Capture the cell that displays the provided text and extract its (X, Y) central coordinate. 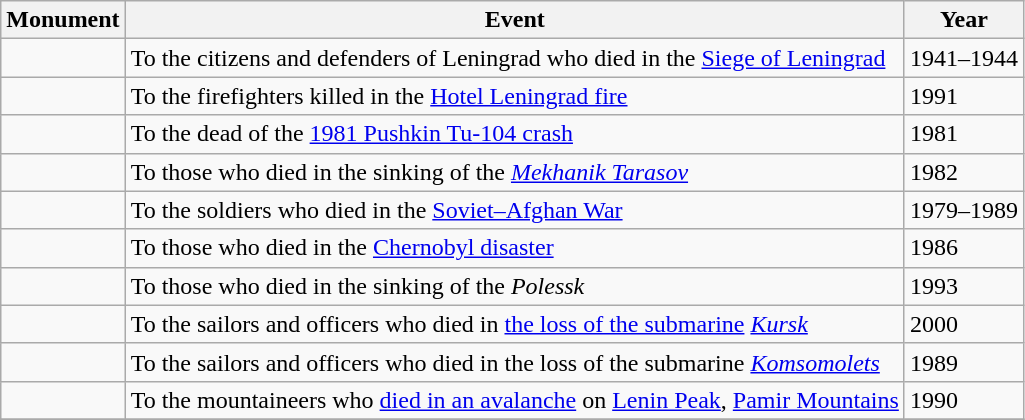
Year (964, 20)
1991 (964, 96)
1979–1989 (964, 210)
2000 (964, 324)
1982 (964, 172)
Event (514, 20)
To those who died in the sinking of the Polessk (514, 286)
To the soldiers who died in the Soviet–Afghan War (514, 210)
To the firefighters killed in the Hotel Leningrad fire (514, 96)
1989 (964, 362)
Monument (63, 20)
1941–1944 (964, 58)
To those who died in the sinking of the Mekhanik Tarasov (514, 172)
To those who died in the Chernobyl disaster (514, 248)
To the dead of the 1981 Pushkin Tu-104 crash (514, 134)
1986 (964, 248)
To the sailors and officers who died in the loss of the submarine Komsomolets (514, 362)
To the mountaineers who died in an avalanche on Lenin Peak, Pamir Mountains (514, 400)
To the sailors and officers who died in the loss of the submarine Kursk (514, 324)
1993 (964, 286)
1981 (964, 134)
1990 (964, 400)
To the citizens and defenders of Leningrad who died in the Siege of Leningrad (514, 58)
